Search for the cell housing the specified text and yield its (X, Y) center coordinate. 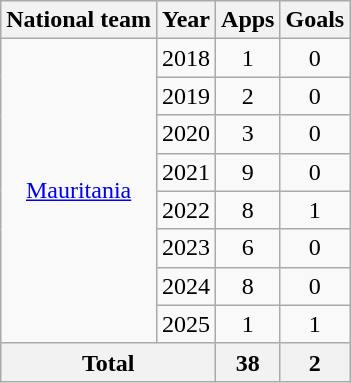
2021 (186, 172)
6 (248, 248)
Apps (248, 20)
2020 (186, 134)
9 (248, 172)
Total (108, 362)
2024 (186, 286)
2025 (186, 324)
Goals (315, 20)
2023 (186, 248)
Year (186, 20)
2018 (186, 58)
2019 (186, 96)
2022 (186, 210)
38 (248, 362)
3 (248, 134)
National team (79, 20)
Mauritania (79, 191)
